Provide the [X, Y] coordinate of the cell's center where the given text is located.  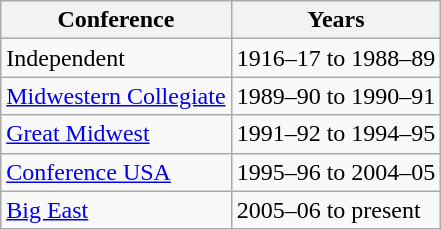
1995–96 to 2004–05 [336, 172]
Conference [116, 20]
Independent [116, 58]
1991–92 to 1994–95 [336, 134]
1916–17 to 1988–89 [336, 58]
2005–06 to present [336, 210]
1989–90 to 1990–91 [336, 96]
Great Midwest [116, 134]
Years [336, 20]
Midwestern Collegiate [116, 96]
Big East [116, 210]
Conference USA [116, 172]
